Scan for the cell matching the given text and deliver its [X, Y] coordinate at center. 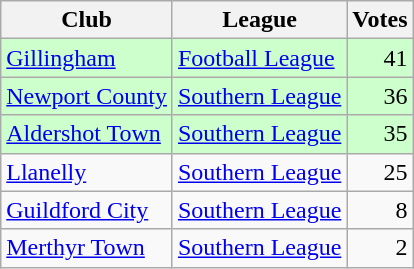
36 [380, 96]
Votes [380, 20]
8 [380, 210]
Football League [259, 58]
2 [380, 248]
Guildford City [87, 210]
Llanelly [87, 172]
Newport County [87, 96]
Aldershot Town [87, 134]
Club [87, 20]
35 [380, 134]
Merthyr Town [87, 248]
41 [380, 58]
League [259, 20]
Gillingham [87, 58]
25 [380, 172]
